Provide the [X, Y] coordinate of the cell's center where the given text is located.  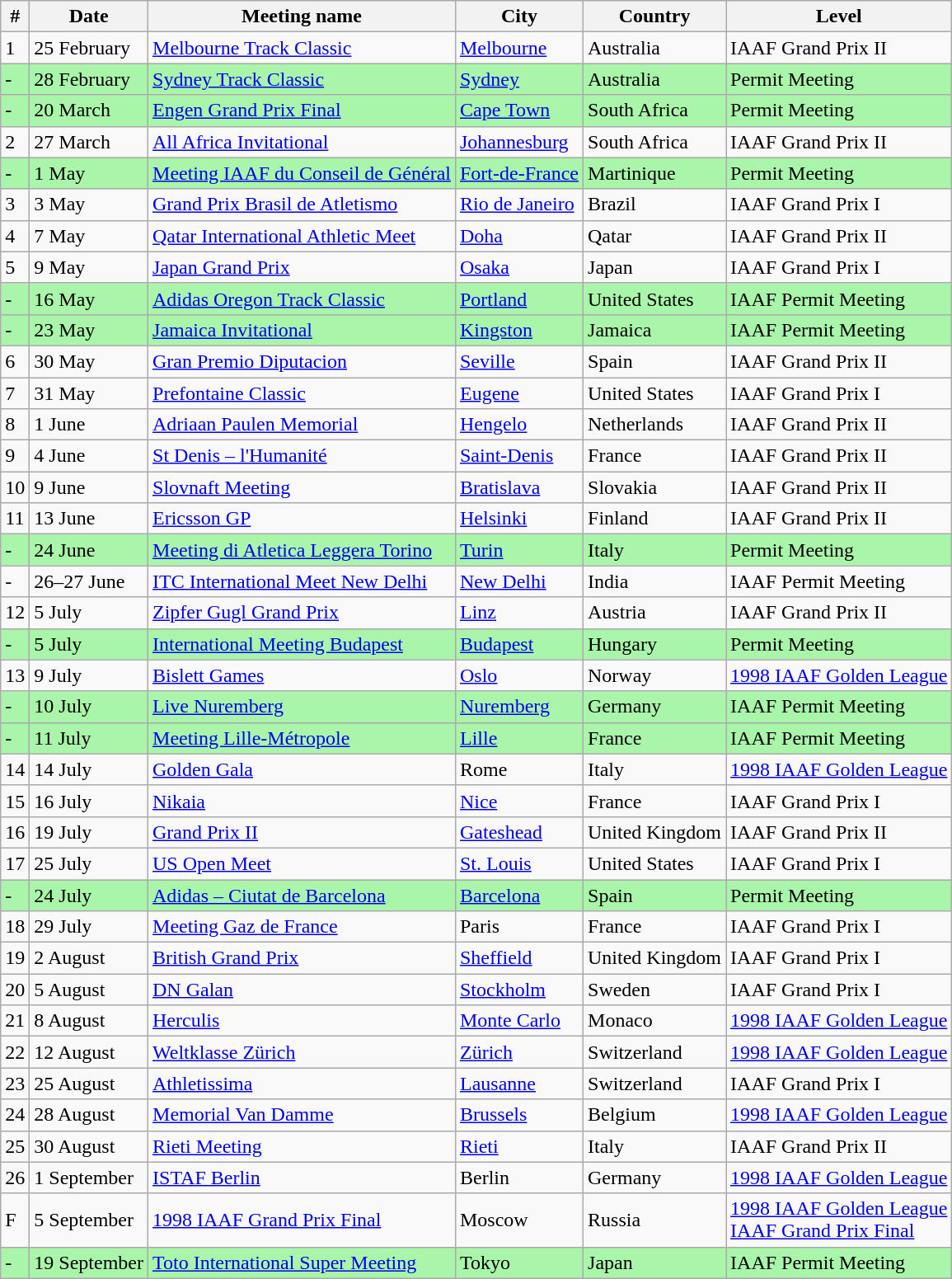
Linz [519, 613]
Oslo [519, 675]
16 [15, 832]
Herculis [302, 1021]
10 July [89, 707]
19 July [89, 832]
Tokyo [519, 1263]
Netherlands [654, 425]
US Open Meet [302, 863]
Meeting Lille-Métropole [302, 738]
St. Louis [519, 863]
Doha [519, 236]
2 August [89, 958]
Rieti Meeting [302, 1146]
Austria [654, 613]
Sydney [519, 79]
Hengelo [519, 425]
Saint-Denis [519, 456]
1998 IAAF Golden LeagueIAAF Grand Prix Final [839, 1220]
Meeting Gaz de France [302, 927]
22 [15, 1052]
7 May [89, 236]
Qatar International Athletic Meet [302, 236]
12 August [89, 1052]
16 May [89, 299]
Zürich [519, 1052]
Country [654, 16]
Toto International Super Meeting [302, 1263]
4 [15, 236]
Paris [519, 927]
23 [15, 1084]
20 [15, 990]
New Delhi [519, 581]
British Grand Prix [302, 958]
Weltklasse Zürich [302, 1052]
Grand Prix II [302, 832]
DN Galan [302, 990]
Slovnaft Meeting [302, 487]
13 [15, 675]
Date [89, 16]
Brussels [519, 1115]
Memorial Van Damme [302, 1115]
Lausanne [519, 1084]
St Denis – l'Humanité [302, 456]
Kingston [519, 330]
9 June [89, 487]
12 [15, 613]
Norway [654, 675]
Jamaica [654, 330]
3 May [89, 205]
6 [15, 361]
17 [15, 863]
30 May [89, 361]
25 [15, 1146]
25 February [89, 48]
Barcelona [519, 895]
Turin [519, 550]
21 [15, 1021]
Meeting di Atletica Leggera Torino [302, 550]
Monte Carlo [519, 1021]
Athletissima [302, 1084]
Finland [654, 519]
Meeting name [302, 16]
Rieti [519, 1146]
Engen Grand Prix Final [302, 111]
4 June [89, 456]
Monaco [654, 1021]
9 May [89, 267]
5 [15, 267]
City [519, 16]
29 July [89, 927]
11 [15, 519]
Live Nuremberg [302, 707]
Japan Grand Prix [302, 267]
10 [15, 487]
Berlin [519, 1178]
20 March [89, 111]
Nice [519, 801]
Bislett Games [302, 675]
Gateshead [519, 832]
8 [15, 425]
ISTAF Berlin [302, 1178]
26–27 June [89, 581]
Eugene [519, 393]
# [15, 16]
24 July [89, 895]
Zipfer Gugl Grand Prix [302, 613]
F [15, 1220]
Johannesburg [519, 142]
Brazil [654, 205]
26 [15, 1178]
Helsinki [519, 519]
Fort-de-France [519, 173]
Hungary [654, 644]
15 [15, 801]
Prefontaine Classic [302, 393]
1 June [89, 425]
16 July [89, 801]
Lille [519, 738]
Ericsson GP [302, 519]
28 August [89, 1115]
Jamaica Invitational [302, 330]
5 September [89, 1220]
All Africa Invitational [302, 142]
18 [15, 927]
Rio de Janeiro [519, 205]
7 [15, 393]
19 [15, 958]
Gran Premio Diputacion [302, 361]
25 August [89, 1084]
Russia [654, 1220]
24 June [89, 550]
Nuremberg [519, 707]
Budapest [519, 644]
28 February [89, 79]
9 [15, 456]
Cape Town [519, 111]
3 [15, 205]
Rome [519, 769]
Seville [519, 361]
25 July [89, 863]
1 [15, 48]
Melbourne Track Classic [302, 48]
13 June [89, 519]
Sydney Track Classic [302, 79]
Nikaia [302, 801]
9 July [89, 675]
24 [15, 1115]
31 May [89, 393]
Sweden [654, 990]
Grand Prix Brasil de Atletismo [302, 205]
Portland [519, 299]
Sheffield [519, 958]
Adidas – Ciutat de Barcelona [302, 895]
Belgium [654, 1115]
Level [839, 16]
14 July [89, 769]
Qatar [654, 236]
International Meeting Budapest [302, 644]
5 August [89, 990]
Adriaan Paulen Memorial [302, 425]
1 September [89, 1178]
30 August [89, 1146]
1 May [89, 173]
Stockholm [519, 990]
8 August [89, 1021]
11 July [89, 738]
23 May [89, 330]
India [654, 581]
14 [15, 769]
2 [15, 142]
27 March [89, 142]
Osaka [519, 267]
19 September [89, 1263]
1998 IAAF Grand Prix Final [302, 1220]
Slovakia [654, 487]
Moscow [519, 1220]
ITC International Meet New Delhi [302, 581]
Melbourne [519, 48]
Meeting IAAF du Conseil de Général [302, 173]
Martinique [654, 173]
Golden Gala [302, 769]
Adidas Oregon Track Classic [302, 299]
Bratislava [519, 487]
